Output the (x, y) coordinate of the center of the cell containing the given text.  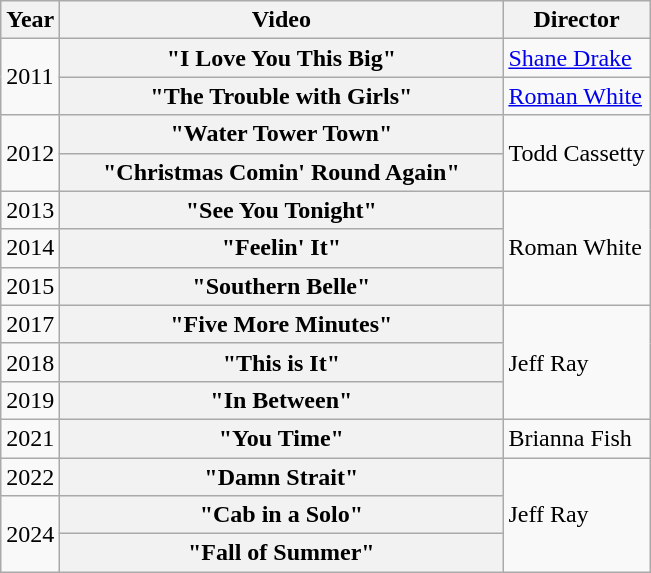
Director (576, 20)
2021 (30, 438)
2018 (30, 362)
"Five More Minutes" (282, 324)
2012 (30, 153)
"You Time" (282, 438)
2022 (30, 477)
"The Trouble with Girls" (282, 96)
"Christmas Comin' Round Again" (282, 172)
Video (282, 20)
"Fall of Summer" (282, 553)
2011 (30, 77)
Year (30, 20)
"Feelin' It" (282, 248)
Brianna Fish (576, 438)
"Southern Belle" (282, 286)
Todd Cassetty (576, 153)
"Water Tower Town" (282, 134)
"This is It" (282, 362)
2014 (30, 248)
2024 (30, 534)
2015 (30, 286)
"Cab in a Solo" (282, 515)
2017 (30, 324)
2019 (30, 400)
2013 (30, 210)
"I Love You This Big" (282, 58)
Shane Drake (576, 58)
"See You Tonight" (282, 210)
"Damn Strait" (282, 477)
"In Between" (282, 400)
